Scan for the cell matching the given text and deliver its (X, Y) coordinate at center. 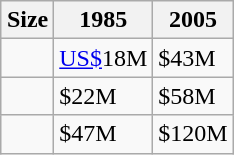
$43M (193, 58)
1985 (104, 20)
$22M (104, 96)
US$18M (104, 58)
$47M (104, 134)
$58M (193, 96)
2005 (193, 20)
$120M (193, 134)
Size (27, 20)
